Extract the [X, Y] coordinate from the center of the cell holding the provided text.  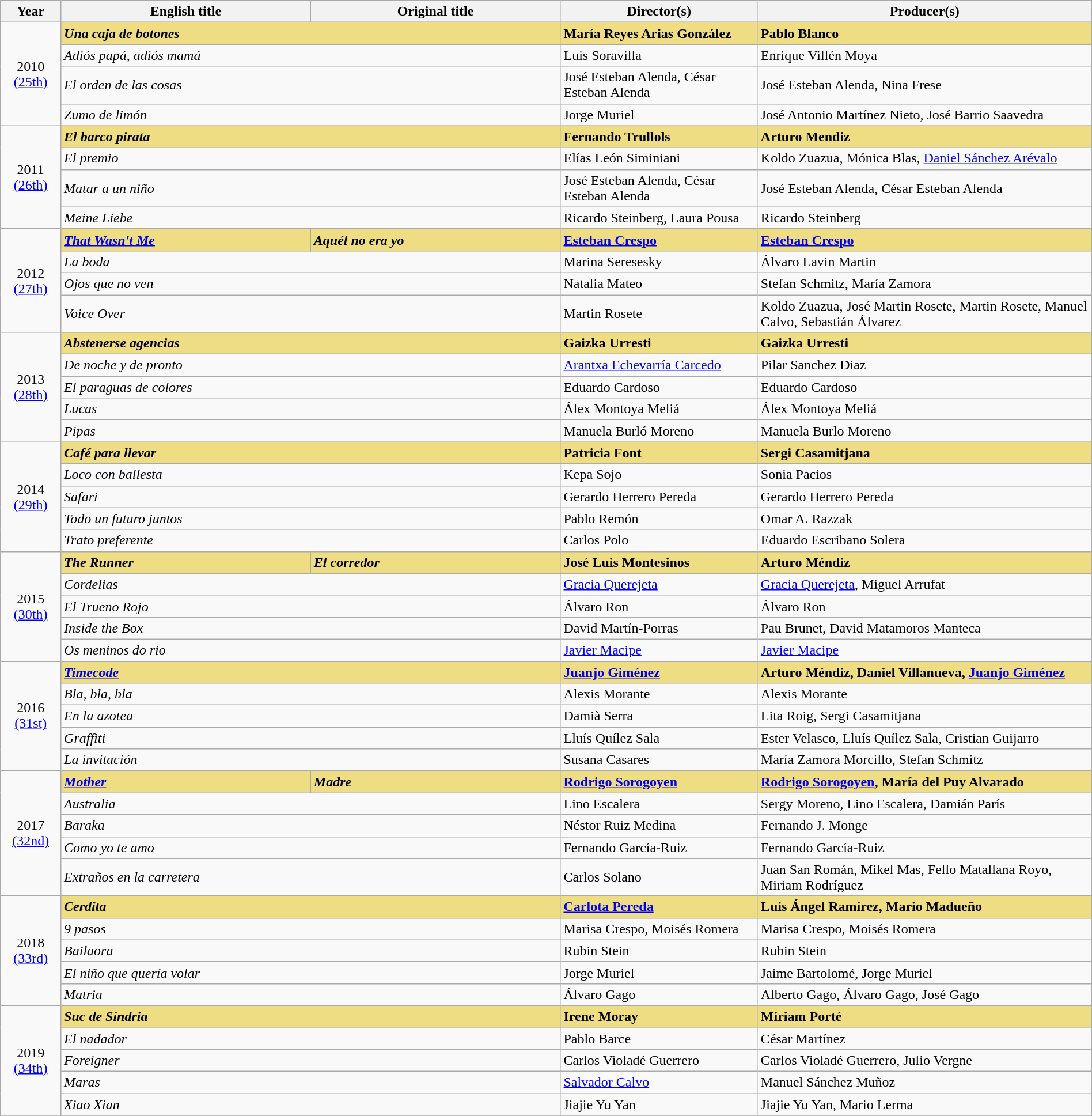
Sergy Moreno, Lino Escalera, Damián París [924, 804]
Sonia Pacios [924, 475]
El premio [311, 158]
2015(30th) [31, 606]
Lita Roig, Sergi Casamitjana [924, 716]
El niño que quería volar [311, 973]
Matria [311, 994]
Xiao Xian [311, 1104]
Carlos Solano [659, 877]
Jaime Bartolomé, Jorge Muriel [924, 973]
Jiajie Yu Yan, Mario Lerma [924, 1104]
Kepa Sojo [659, 475]
Patricia Font [659, 453]
Abstenerse agencias [311, 343]
Cordelias [311, 584]
Pau Brunet, David Matamoros Manteca [924, 628]
Álvaro Gago [659, 994]
2013(28th) [31, 387]
El Trueno Rojo [311, 606]
Madre [435, 782]
Luis Soravilla [659, 55]
Álvaro Lavin Martin [924, 262]
Carlos Violadé Guerrero, Julio Vergne [924, 1061]
Cerdita [311, 907]
Zumo de limón [311, 115]
Ester Velasco, Lluís Quílez Sala, Cristian Guijarro [924, 738]
Bla, bla, bla [311, 694]
Susana Casares [659, 760]
Director(s) [659, 12]
Inside the Box [311, 628]
Arturo Méndiz [924, 562]
Pablo Blanco [924, 33]
Timecode [311, 672]
Jiajie Yu Yan [659, 1104]
Una caja de botones [311, 33]
Enrique Villén Moya [924, 55]
Adiós papá, adiós mamá [311, 55]
Mother [186, 782]
Arturo Méndiz, Daniel Villanueva, Juanjo Giménez [924, 672]
Ricardo Steinberg, Laura Pousa [659, 218]
Como yo te amo [311, 848]
2018(33rd) [31, 951]
Extraños en la carretera [311, 877]
José Esteban Alenda, Nina Frese [924, 85]
Salvador Calvo [659, 1083]
La boda [311, 262]
Pipas [311, 431]
Elías León Siminiani [659, 158]
Natalia Mateo [659, 283]
Omar A. Razzak [924, 519]
El orden de las cosas [311, 85]
Irene Moray [659, 1016]
María Zamora Morcillo, Stefan Schmitz [924, 760]
Arantxa Echevarría Carcedo [659, 365]
Todo un futuro juntos [311, 519]
Rodrigo Sorogoyen [659, 782]
English title [186, 12]
Damià Serra [659, 716]
2016(31st) [31, 716]
Lluís Quílez Sala [659, 738]
Koldo Zuazua, José Martin Rosete, Martin Rosete, Manuel Calvo, Sebastián Álvarez [924, 313]
El paraguas de colores [311, 387]
En la azotea [311, 716]
Manuel Sánchez Muñoz [924, 1083]
Pilar Sanchez Diaz [924, 365]
Luis Ángel Ramírez, Mario Madueño [924, 907]
José Luis Montesinos [659, 562]
Foreigner [311, 1061]
De noche y de pronto [311, 365]
Original title [435, 12]
Gracia Querejeta, Miguel Arrufat [924, 584]
Marina Seresesky [659, 262]
Lucas [311, 409]
David Martín-Porras [659, 628]
Aquél no era yo [435, 240]
Baraka [311, 826]
José Antonio Martínez Nieto, José Barrio Saavedra [924, 115]
Ojos que no ven [311, 283]
Voice Over [311, 313]
Rodrigo Sorogoyen, María del Puy Alvarado [924, 782]
Safari [311, 497]
Miriam Porté [924, 1016]
2011(26th) [31, 177]
Lino Escalera [659, 804]
Carlos Violadé Guerrero [659, 1061]
Manuela Burló Moreno [659, 431]
Year [31, 12]
9 pasos [311, 929]
Pablo Remón [659, 519]
Manuela Burlo Moreno [924, 431]
Australia [311, 804]
María Reyes Arias González [659, 33]
Maras [311, 1083]
La invitación [311, 760]
Café para llevar [311, 453]
El corredor [435, 562]
Ricardo Steinberg [924, 218]
Suc de Síndria [311, 1016]
Juan San Román, Mikel Mas, Fello Matallana Royo, Miriam Rodríguez [924, 877]
Alberto Gago, Álvaro Gago, José Gago [924, 994]
Pablo Barce [659, 1039]
Trato preferente [311, 540]
Juanjo Giménez [659, 672]
César Martínez [924, 1039]
Matar a un niño [311, 188]
Meine Liebe [311, 218]
Arturo Mendiz [924, 137]
Carlota Pereda [659, 907]
Gracia Querejeta [659, 584]
Martin Rosete [659, 313]
Loco con ballesta [311, 475]
2014(29th) [31, 497]
El nadador [311, 1039]
Os meninos do rio [311, 650]
2012(27th) [31, 280]
Graffiti [311, 738]
Eduardo Escribano Solera [924, 540]
The Runner [186, 562]
2017(32nd) [31, 833]
Producer(s) [924, 12]
Sergi Casamitjana [924, 453]
Bailaora [311, 951]
Fernando Trullols [659, 137]
That Wasn't Me [186, 240]
Fernando J. Monge [924, 826]
El barco pirata [311, 137]
Stefan Schmitz, María Zamora [924, 283]
Koldo Zuazua, Mónica Blas, Daniel Sánchez Arévalo [924, 158]
Néstor Ruiz Medina [659, 826]
2019(34th) [31, 1060]
2010(25th) [31, 74]
Carlos Polo [659, 540]
